Find where the given text appears and provide that cell's center as (x, y) coordinate. 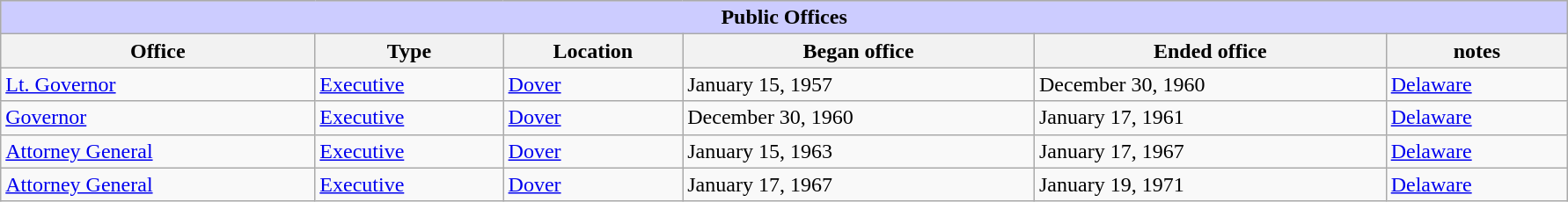
January 19, 1971 (1210, 184)
Began office (859, 51)
Location (593, 51)
Type (409, 51)
notes (1476, 51)
Ended office (1210, 51)
Lt. Governor (158, 84)
Office (158, 51)
Public Offices (785, 18)
Governor (158, 118)
January 15, 1963 (859, 151)
January 15, 1957 (859, 84)
January 17, 1961 (1210, 118)
